Search for the cell housing the specified text and yield its (X, Y) center coordinate. 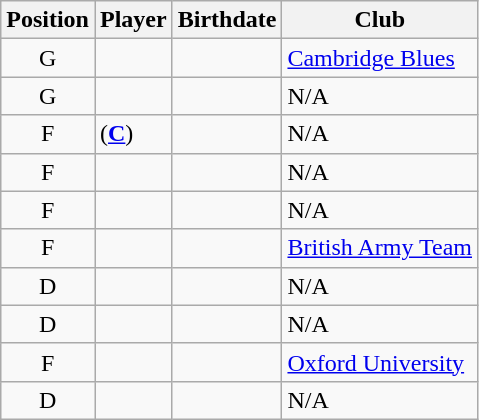
British Army Team (380, 248)
Birthdate (227, 20)
(C) (133, 134)
Oxford University (380, 362)
Cambridge Blues (380, 58)
Player (133, 20)
Position (48, 20)
Club (380, 20)
